Pinpoint the cell where the given text exists, returning its [x, y] midpoint coordinate. 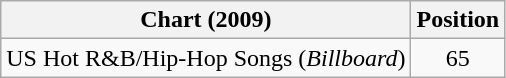
US Hot R&B/Hip-Hop Songs (Billboard) [206, 58]
Position [458, 20]
Chart (2009) [206, 20]
65 [458, 58]
